Detect which cell encompasses the target text, then output its (x, y) center coordinate. 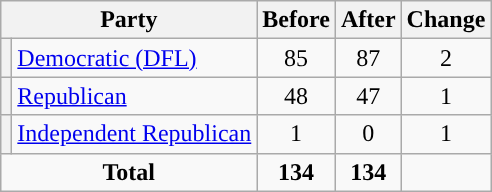
0 (368, 134)
Independent Republican (134, 134)
47 (368, 96)
Before (296, 20)
2 (446, 58)
Democratic (DFL) (134, 58)
Change (446, 20)
Republican (134, 96)
48 (296, 96)
85 (296, 58)
Party (129, 20)
87 (368, 58)
Total (129, 172)
After (368, 20)
